Return (x, y) of the center of cell containing provided text 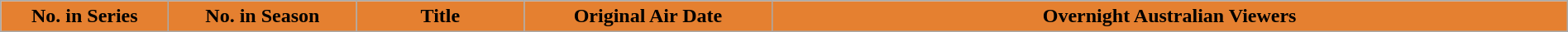
Original Air Date (648, 16)
No. in Season (263, 16)
No. in Series (84, 16)
Title (440, 16)
Overnight Australian Viewers (1169, 16)
